From the cell containing the given text, extract its center point as [X, Y] coordinate. 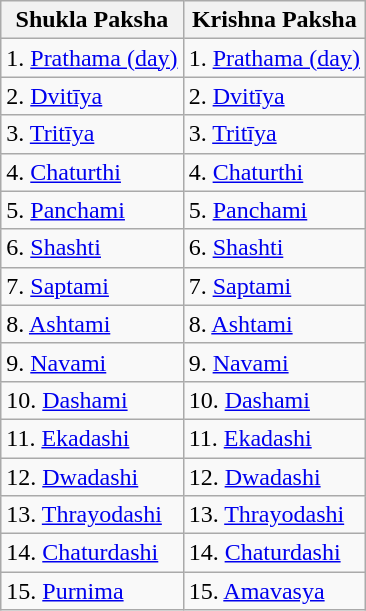
15. Purnima [92, 591]
Krishna Paksha [274, 20]
15. Amavasya [274, 591]
Shukla Paksha [92, 20]
